Pinpoint the cell where the given text exists, returning its (x, y) midpoint coordinate. 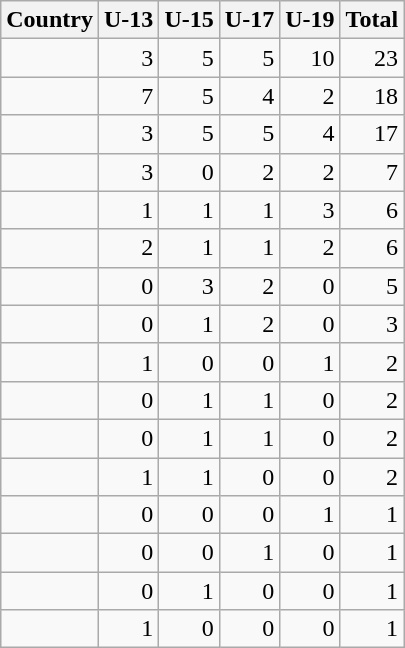
10 (310, 58)
U-13 (128, 20)
U-17 (249, 20)
U-15 (189, 20)
18 (372, 96)
Country (50, 20)
U-19 (310, 20)
23 (372, 58)
17 (372, 134)
Total (372, 20)
